Capture the cell that displays the provided text and extract its [X, Y] central coordinate. 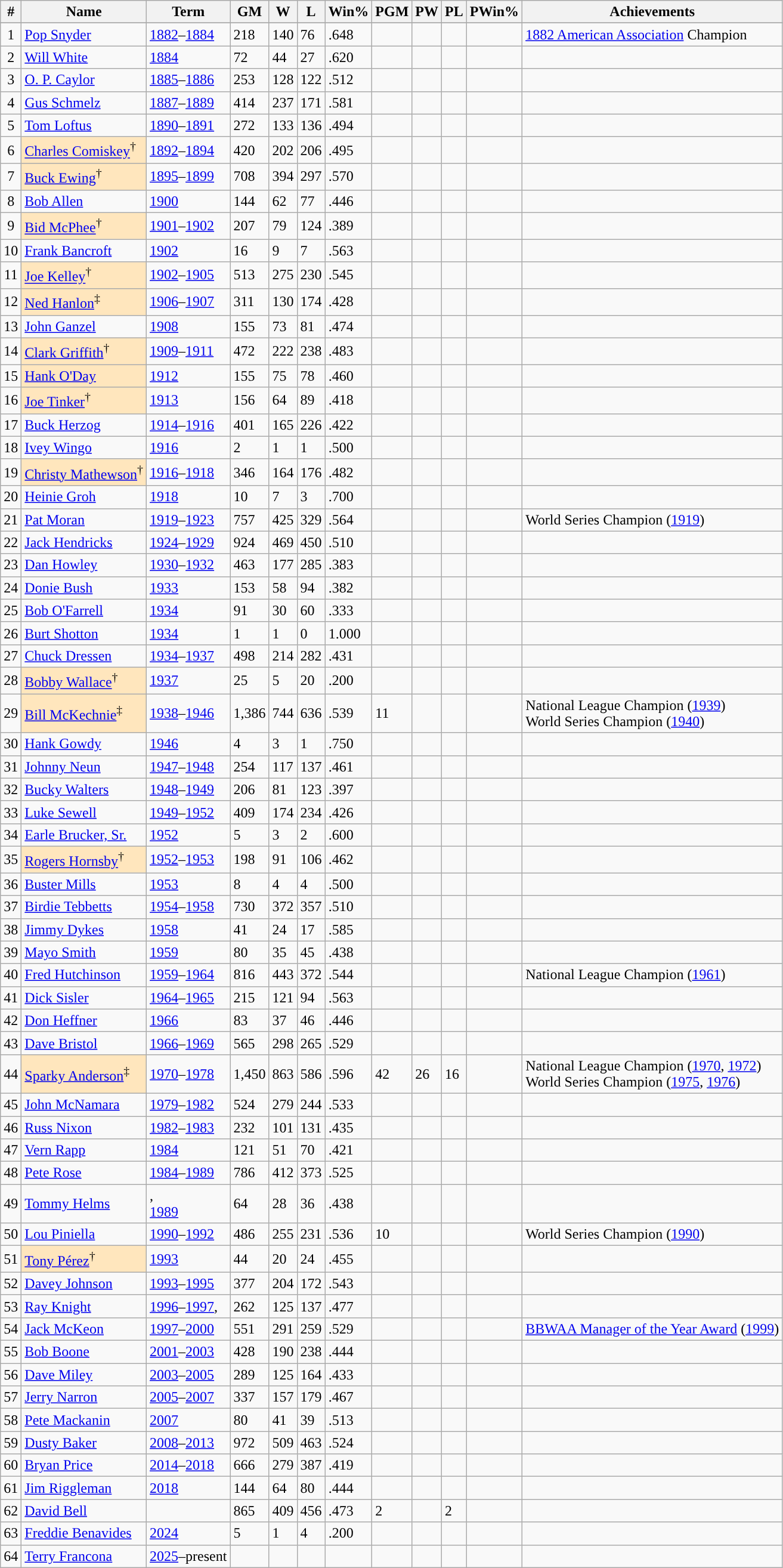
2014–2018 [188, 1465]
World Series Champion (1990) [652, 1234]
486 [249, 1234]
.581 [348, 103]
Sparky Anderson‡ [84, 1074]
54 [11, 1329]
Win% [348, 12]
18 [11, 447]
1953 [188, 884]
.495 [348, 150]
Don Heffner [84, 1020]
357 [311, 907]
.545 [348, 276]
565 [249, 1043]
297 [311, 177]
.750 [348, 744]
425 [283, 520]
1908 [188, 326]
1954–1958 [188, 907]
.382 [348, 588]
Jerry Narron [84, 1397]
W [283, 12]
National League Champion (1939)World Series Champion (1940) [652, 714]
Earle Brucker, Sr. [84, 835]
.524 [348, 1443]
47 [11, 1150]
.433 [348, 1375]
.543 [348, 1283]
55 [11, 1352]
Dusty Baker [84, 1443]
1884 [188, 57]
Bucky Walters [84, 789]
.333 [348, 610]
World Series Champion (1919) [652, 520]
.462 [348, 859]
Dick Sisler [84, 998]
56 [11, 1375]
31 [11, 767]
.460 [348, 376]
6 [11, 150]
1,450 [249, 1074]
1.000 [348, 633]
1964–1965 [188, 998]
198 [249, 859]
Clark Griffith† [84, 351]
Bob O'Farrell [84, 610]
13 [11, 326]
21 [11, 520]
255 [283, 1234]
.512 [348, 80]
75 [283, 376]
O. P. Caylor [84, 80]
1997–2000 [188, 1329]
272 [249, 125]
2005–2007 [188, 1397]
Term [188, 12]
.426 [348, 812]
387 [311, 1465]
Rogers Hornsby† [84, 859]
171 [311, 103]
285 [311, 565]
472 [249, 351]
61 [11, 1488]
218 [249, 35]
Freddie Benavides [84, 1533]
1933 [188, 588]
Ivey Wingo [84, 447]
275 [283, 276]
1902–1905 [188, 276]
1990–1992 [188, 1234]
1882 American Association Champion [652, 35]
128 [283, 80]
730 [249, 907]
1887–1889 [188, 103]
PWin% [494, 12]
.620 [348, 57]
.421 [348, 1150]
22 [11, 542]
49 [11, 1204]
Gus Schmelz [84, 103]
2018 [188, 1488]
1984–1989 [188, 1173]
586 [311, 1074]
131 [311, 1128]
165 [283, 425]
265 [311, 1043]
.539 [348, 714]
1892–1894 [188, 150]
636 [311, 714]
469 [283, 542]
Bryan Price [84, 1465]
National League Champion (1970, 1972)World Series Champion (1975, 1976) [652, 1074]
1882–1884 [188, 35]
172 [311, 1283]
John McNamara [84, 1104]
Pop Snyder [84, 35]
.585 [348, 930]
1952 [188, 835]
Luke Sewell [84, 812]
190 [283, 1352]
513 [249, 276]
34 [11, 835]
Charles Comiskey† [84, 150]
GM [249, 12]
.461 [348, 767]
.648 [348, 35]
214 [283, 656]
Mayo Smith [84, 952]
298 [283, 1043]
.422 [348, 425]
863 [283, 1074]
Bid McPhee† [84, 226]
106 [311, 859]
237 [283, 103]
32 [11, 789]
1996–1997, [188, 1306]
133 [283, 125]
23 [11, 565]
1948–1949 [188, 789]
130 [283, 302]
89 [311, 401]
282 [311, 656]
2007 [188, 1420]
311 [249, 302]
1890–1891 [188, 125]
.389 [348, 226]
PW [427, 12]
Terry Francona [84, 1556]
Dave Miley [84, 1375]
Tommy Helms [84, 1204]
Jack Hendricks [84, 542]
38 [11, 930]
1934–1937 [188, 656]
Johnny Neun [84, 767]
79 [283, 226]
.431 [348, 656]
.596 [348, 1074]
1993 [188, 1259]
.418 [348, 401]
Birdie Tebbetts [84, 907]
262 [249, 1306]
153 [249, 588]
Hank Gowdy [84, 744]
509 [283, 1443]
1900 [188, 201]
443 [283, 975]
.482 [348, 473]
Jack McKeon [84, 1329]
Bob Allen [84, 201]
1982–1983 [188, 1128]
2003–2005 [188, 1375]
78 [311, 376]
136 [311, 125]
1966 [188, 1020]
.467 [348, 1397]
1966–1969 [188, 1043]
David Bell [84, 1511]
Chuck Dressen [84, 656]
222 [283, 351]
1916 [188, 447]
259 [311, 1329]
Vern Rapp [84, 1150]
.397 [348, 789]
Buster Mills [84, 884]
Jim Riggleman [84, 1488]
.419 [348, 1465]
2008–2013 [188, 1443]
BBWAA Manager of the Year Award (1999) [652, 1329]
204 [283, 1283]
1993–1995 [188, 1283]
140 [283, 35]
72 [249, 57]
Bob Boone [84, 1352]
Joe Kelley† [84, 276]
Name [84, 12]
1918 [188, 497]
156 [249, 401]
1930–1932 [188, 565]
1885–1886 [188, 80]
123 [311, 789]
Tony Pérez† [84, 1259]
19 [11, 473]
Burt Shotton [84, 633]
1970–1978 [188, 1074]
Buck Ewing† [84, 177]
29 [11, 714]
Heinie Groh [84, 497]
1937 [188, 680]
1913 [188, 401]
122 [311, 80]
.600 [348, 835]
254 [249, 767]
Will White [84, 57]
0 [311, 633]
786 [249, 1173]
232 [249, 1128]
70 [311, 1150]
.455 [348, 1259]
52 [11, 1283]
414 [249, 103]
1946 [188, 744]
.700 [348, 497]
48 [11, 1173]
59 [11, 1443]
1902 [188, 251]
12 [11, 302]
.544 [348, 975]
.494 [348, 125]
1952–1953 [188, 859]
1947–1948 [188, 767]
253 [249, 80]
757 [249, 520]
498 [249, 656]
865 [249, 1511]
924 [249, 542]
John Ganzel [84, 326]
231 [311, 1234]
Pete Rose [84, 1173]
.383 [348, 565]
157 [283, 1397]
76 [311, 35]
202 [283, 150]
1916–1918 [188, 473]
53 [11, 1306]
Frank Bancroft [84, 251]
215 [249, 998]
1984 [188, 1150]
.570 [348, 177]
234 [311, 812]
Bill McKechnie‡ [84, 714]
2025–present [188, 1556]
Russ Nixon [84, 1128]
.483 [348, 351]
1906–1907 [188, 302]
Pat Moran [84, 520]
744 [283, 714]
207 [249, 226]
.477 [348, 1306]
1959 [188, 952]
.525 [348, 1173]
Ray Knight [84, 1306]
230 [311, 276]
33 [11, 812]
73 [283, 326]
401 [249, 425]
1938–1946 [188, 714]
.536 [348, 1234]
Joe Tinker† [84, 401]
.428 [348, 302]
524 [249, 1104]
1912 [188, 376]
Fred Hutchinson [84, 975]
1895–1899 [188, 177]
1979–1982 [188, 1104]
346 [249, 473]
289 [249, 1375]
1958 [188, 930]
101 [283, 1128]
337 [249, 1397]
PL [454, 12]
244 [311, 1104]
Hank O'Day [84, 376]
1,386 [249, 714]
Pete Mackanin [84, 1420]
412 [283, 1173]
666 [249, 1465]
14 [11, 351]
2024 [188, 1533]
377 [249, 1283]
63 [11, 1533]
1959–1964 [188, 975]
National League Champion (1961) [652, 975]
Dan Howley [84, 565]
551 [249, 1329]
Christy Mathewson† [84, 473]
Donie Bush [84, 588]
40 [11, 975]
Bobby Wallace† [84, 680]
Buck Herzog [84, 425]
# [11, 12]
1901–1902 [188, 226]
43 [11, 1043]
177 [283, 565]
Achievements [652, 12]
.533 [348, 1104]
117 [283, 767]
Davey Johnson [84, 1283]
50 [11, 1234]
2001–2003 [188, 1352]
972 [249, 1443]
420 [249, 150]
,1989 [188, 1204]
428 [249, 1352]
15 [11, 376]
176 [311, 473]
Tom Loftus [84, 125]
Jimmy Dykes [84, 930]
.474 [348, 326]
Ned Hanlon‡ [84, 302]
Lou Piniella [84, 1234]
816 [249, 975]
57 [11, 1397]
456 [311, 1511]
.435 [348, 1128]
.513 [348, 1420]
77 [311, 201]
1909–1911 [188, 351]
L [311, 12]
1924–1929 [188, 542]
226 [311, 425]
179 [311, 1397]
708 [249, 177]
291 [283, 1329]
83 [249, 1020]
.564 [348, 520]
373 [311, 1173]
PGM [392, 12]
1919–1923 [188, 520]
124 [311, 226]
Dave Bristol [84, 1043]
450 [311, 542]
394 [283, 177]
.473 [348, 1511]
329 [311, 520]
1949–1952 [188, 812]
1914–1916 [188, 425]
